Scan for the cell matching the given text and deliver its [X, Y] coordinate at center. 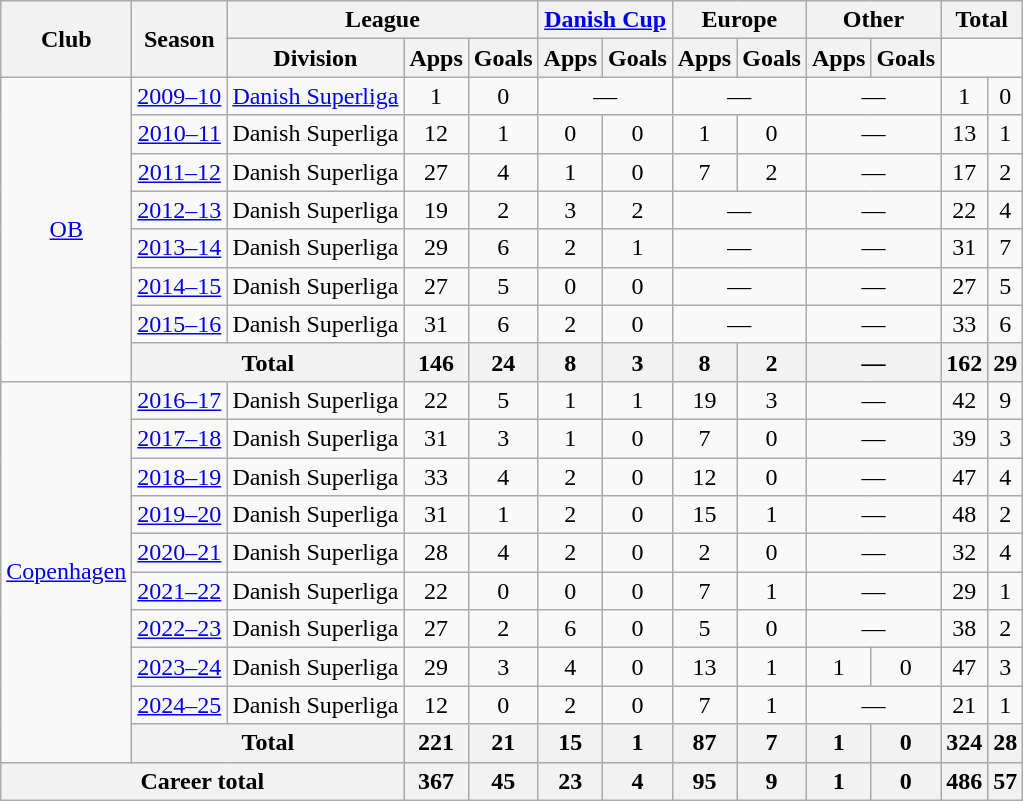
2012–13 [180, 210]
57 [1006, 781]
146 [436, 362]
32 [964, 553]
23 [570, 781]
486 [964, 781]
48 [964, 515]
324 [964, 743]
2022–23 [180, 629]
Other [873, 20]
162 [964, 362]
2010–11 [180, 134]
2014–15 [180, 286]
2013–14 [180, 248]
League [382, 20]
2011–12 [180, 172]
Europe [739, 20]
Career total [202, 781]
Division [316, 58]
2018–19 [180, 477]
2023–24 [180, 667]
Season [180, 39]
38 [964, 629]
95 [704, 781]
2020–21 [180, 553]
2016–17 [180, 400]
17 [964, 172]
2021–22 [180, 591]
2024–25 [180, 705]
Club [66, 39]
45 [503, 781]
OB [66, 229]
Danish Cup [605, 20]
367 [436, 781]
2015–16 [180, 324]
24 [503, 362]
39 [964, 438]
2009–10 [180, 96]
2017–18 [180, 438]
87 [704, 743]
Copenhagen [66, 572]
221 [436, 743]
42 [964, 400]
2019–20 [180, 515]
